Find where the given text appears and provide that cell's center as [x, y] coordinate. 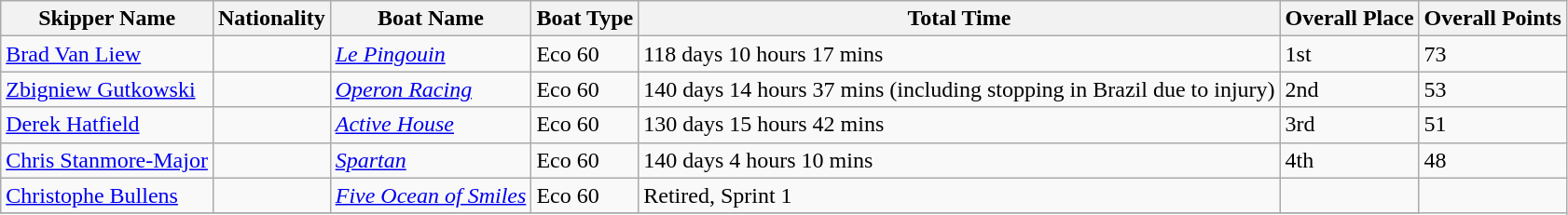
Nationality [271, 19]
Zbigniew Gutkowski [107, 89]
Overall Points [1492, 19]
Five Ocean of Smiles [431, 195]
48 [1492, 160]
118 days 10 hours 17 mins [959, 54]
Chris Stanmore-Major [107, 160]
Total Time [959, 19]
140 days 14 hours 37 mins (including stopping in Brazil due to injury) [959, 89]
Skipper Name [107, 19]
Derek Hatfield [107, 125]
Spartan [431, 160]
Operon Racing [431, 89]
Retired, Sprint 1 [959, 195]
1st [1350, 54]
4th [1350, 160]
51 [1492, 125]
73 [1492, 54]
2nd [1350, 89]
Christophe Bullens [107, 195]
53 [1492, 89]
Overall Place [1350, 19]
130 days 15 hours 42 mins [959, 125]
Boat Name [431, 19]
140 days 4 hours 10 mins [959, 160]
Le Pingouin [431, 54]
Brad Van Liew [107, 54]
Boat Type [585, 19]
3rd [1350, 125]
Active House [431, 125]
